Determine the (x, y) coordinate at the center of the cell enclosing the given text.  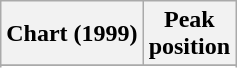
Peakposition (189, 34)
Chart (1999) (72, 34)
